Scan for the cell matching the given text and deliver its (X, Y) coordinate at center. 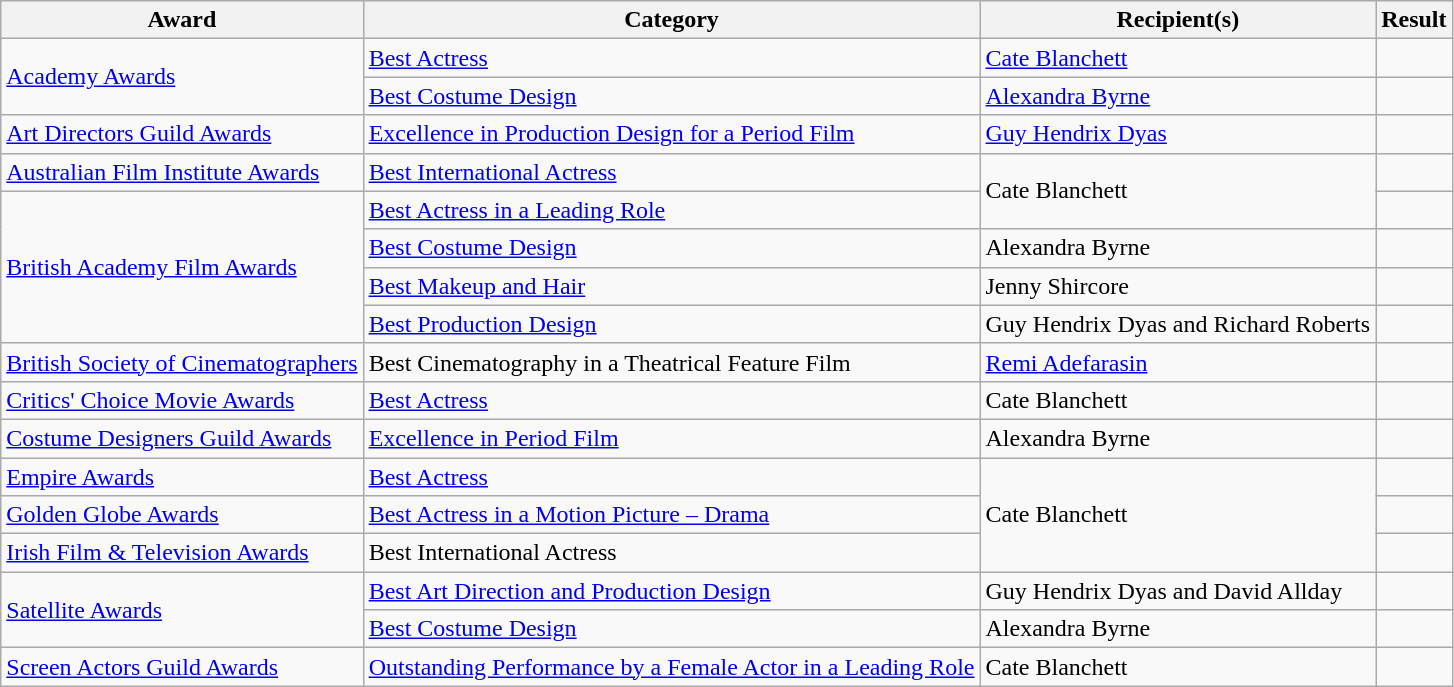
Guy Hendrix Dyas and Richard Roberts (1178, 324)
Best Production Design (672, 324)
Critics' Choice Movie Awards (182, 400)
Best Actress in a Leading Role (672, 210)
Guy Hendrix Dyas (1178, 134)
Academy Awards (182, 77)
Excellence in Production Design for a Period Film (672, 134)
Australian Film Institute Awards (182, 172)
Empire Awards (182, 477)
Best Cinematography in a Theatrical Feature Film (672, 362)
Result (1414, 20)
Irish Film & Television Awards (182, 553)
Best Actress in a Motion Picture – Drama (672, 515)
Satellite Awards (182, 610)
Guy Hendrix Dyas and David Allday (1178, 591)
Jenny Shircore (1178, 286)
Best Makeup and Hair (672, 286)
Costume Designers Guild Awards (182, 438)
British Society of Cinematographers (182, 362)
British Academy Film Awards (182, 267)
Excellence in Period Film (672, 438)
Art Directors Guild Awards (182, 134)
Recipient(s) (1178, 20)
Screen Actors Guild Awards (182, 667)
Outstanding Performance by a Female Actor in a Leading Role (672, 667)
Remi Adefarasin (1178, 362)
Award (182, 20)
Golden Globe Awards (182, 515)
Best Art Direction and Production Design (672, 591)
Category (672, 20)
